For the text-containing cell, return its midpoint in (x, y) coordinate format. 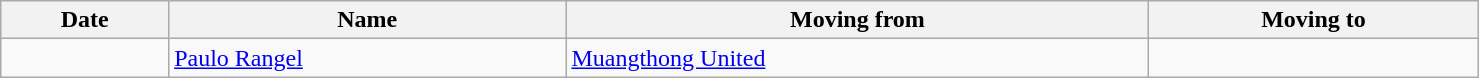
Name (368, 20)
Date (85, 20)
Paulo Rangel (368, 58)
Moving from (858, 20)
Moving to (1314, 20)
Muangthong United (858, 58)
